Capture the cell that displays the provided text and extract its [x, y] central coordinate. 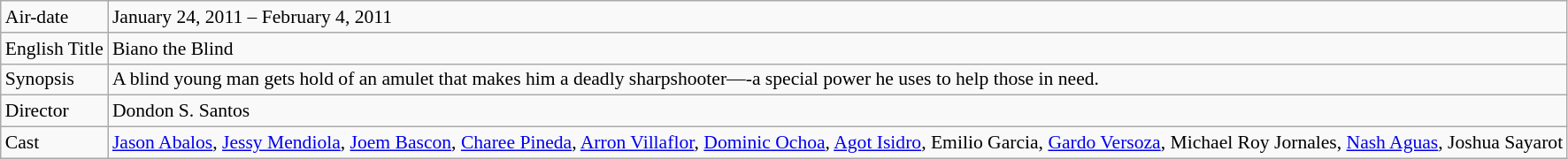
Cast [55, 143]
Biano the Blind [837, 49]
Dondon S. Santos [837, 111]
A blind young man gets hold of an amulet that makes him a deadly sharpshooter—-a special power he uses to help those in need. [837, 79]
Air-date [55, 17]
Director [55, 111]
January 24, 2011 – February 4, 2011 [837, 17]
English Title [55, 49]
Synopsis [55, 79]
